Capture the cell that displays the provided text and extract its [X, Y] central coordinate. 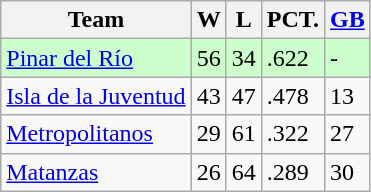
34 [244, 58]
- [348, 58]
.478 [292, 96]
43 [208, 96]
27 [348, 134]
47 [244, 96]
.289 [292, 172]
61 [244, 134]
Pinar del Río [96, 58]
Metropolitanos [96, 134]
Matanzas [96, 172]
.622 [292, 58]
Isla de la Juventud [96, 96]
Team [96, 20]
56 [208, 58]
L [244, 20]
GB [348, 20]
29 [208, 134]
26 [208, 172]
64 [244, 172]
30 [348, 172]
W [208, 20]
.322 [292, 134]
13 [348, 96]
PCT. [292, 20]
